Return the [x, y] coordinate for the center point of the cell that contains the specified text.  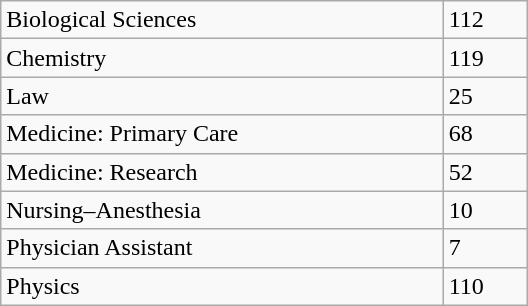
Physician Assistant [222, 248]
Chemistry [222, 58]
7 [485, 248]
25 [485, 96]
110 [485, 286]
Nursing–Anesthesia [222, 210]
Physics [222, 286]
Law [222, 96]
Medicine: Primary Care [222, 134]
Biological Sciences [222, 20]
119 [485, 58]
68 [485, 134]
52 [485, 172]
Medicine: Research [222, 172]
112 [485, 20]
10 [485, 210]
